Identify which cell holds the provided text, then report its [x, y] central coordinate. 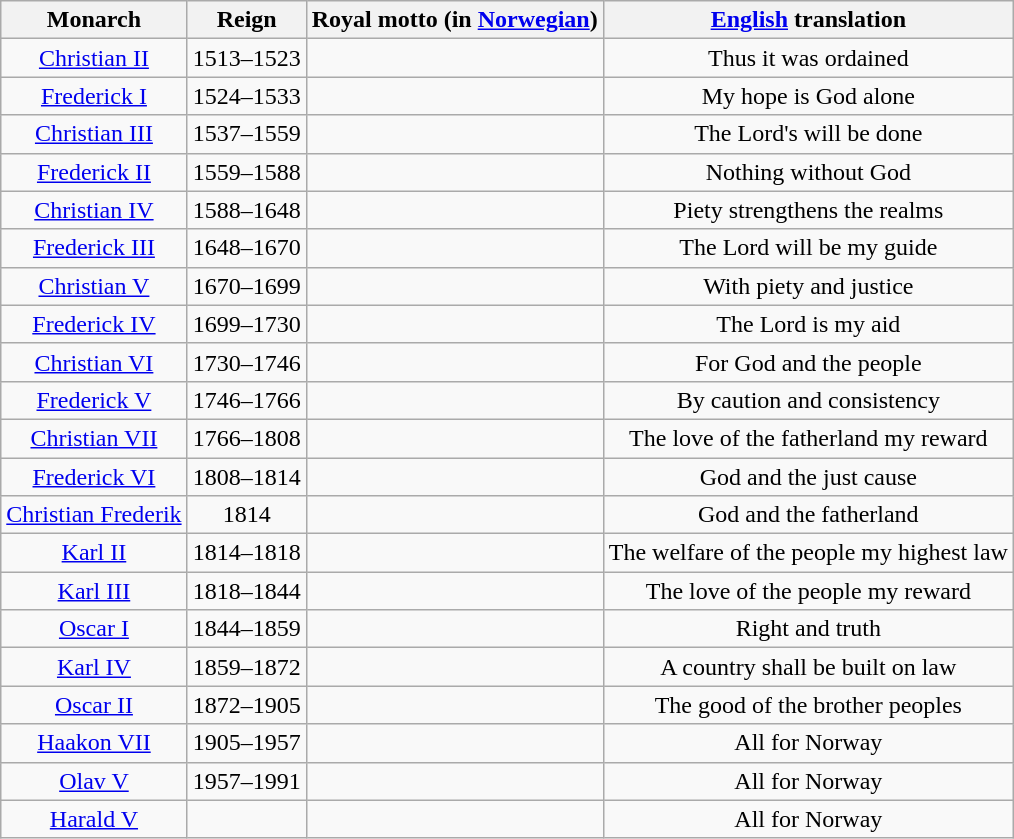
The good of the brother peoples [808, 705]
Frederick III [94, 248]
1905–1957 [246, 743]
1648–1670 [246, 248]
Reign [246, 20]
Christian IV [94, 210]
Harald V [94, 819]
Royal motto (in Norwegian) [454, 20]
The love of the fatherland my reward [808, 438]
English translation [808, 20]
Oscar II [94, 705]
A country shall be built on law [808, 667]
Nothing without God [808, 172]
1746–1766 [246, 400]
1670–1699 [246, 286]
Christian II [94, 58]
1818–1844 [246, 591]
Thus it was ordained [808, 58]
Right and truth [808, 629]
For God and the people [808, 362]
1814–1818 [246, 553]
Frederick VI [94, 477]
1859–1872 [246, 667]
1957–1991 [246, 781]
1537–1559 [246, 134]
The Lord's will be done [808, 134]
Christian VI [94, 362]
1588–1648 [246, 210]
1814 [246, 515]
Christian VII [94, 438]
1524–1533 [246, 96]
My hope is God alone [808, 96]
With piety and justice [808, 286]
1559–1588 [246, 172]
The Lord will be my guide [808, 248]
1872–1905 [246, 705]
1513–1523 [246, 58]
1808–1814 [246, 477]
Frederick IV [94, 324]
Frederick I [94, 96]
Piety strengthens the realms [808, 210]
By caution and consistency [808, 400]
Karl IV [94, 667]
The love of the people my reward [808, 591]
The Lord is my aid [808, 324]
Christian V [94, 286]
Frederick II [94, 172]
Haakon VII [94, 743]
1766–1808 [246, 438]
Monarch [94, 20]
Olav V [94, 781]
1699–1730 [246, 324]
God and the just cause [808, 477]
God and the fatherland [808, 515]
Christian III [94, 134]
1844–1859 [246, 629]
Karl II [94, 553]
Christian Frederik [94, 515]
1730–1746 [246, 362]
The welfare of the people my highest law [808, 553]
Frederick V [94, 400]
Karl III [94, 591]
Oscar I [94, 629]
